From the cell containing the given text, extract its center point as (x, y) coordinate. 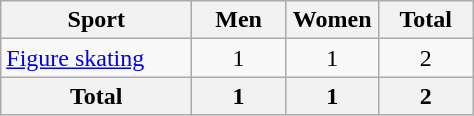
Women (332, 20)
Sport (96, 20)
Men (239, 20)
Figure skating (96, 58)
